Identify which cell holds the provided text, then report its (X, Y) central coordinate. 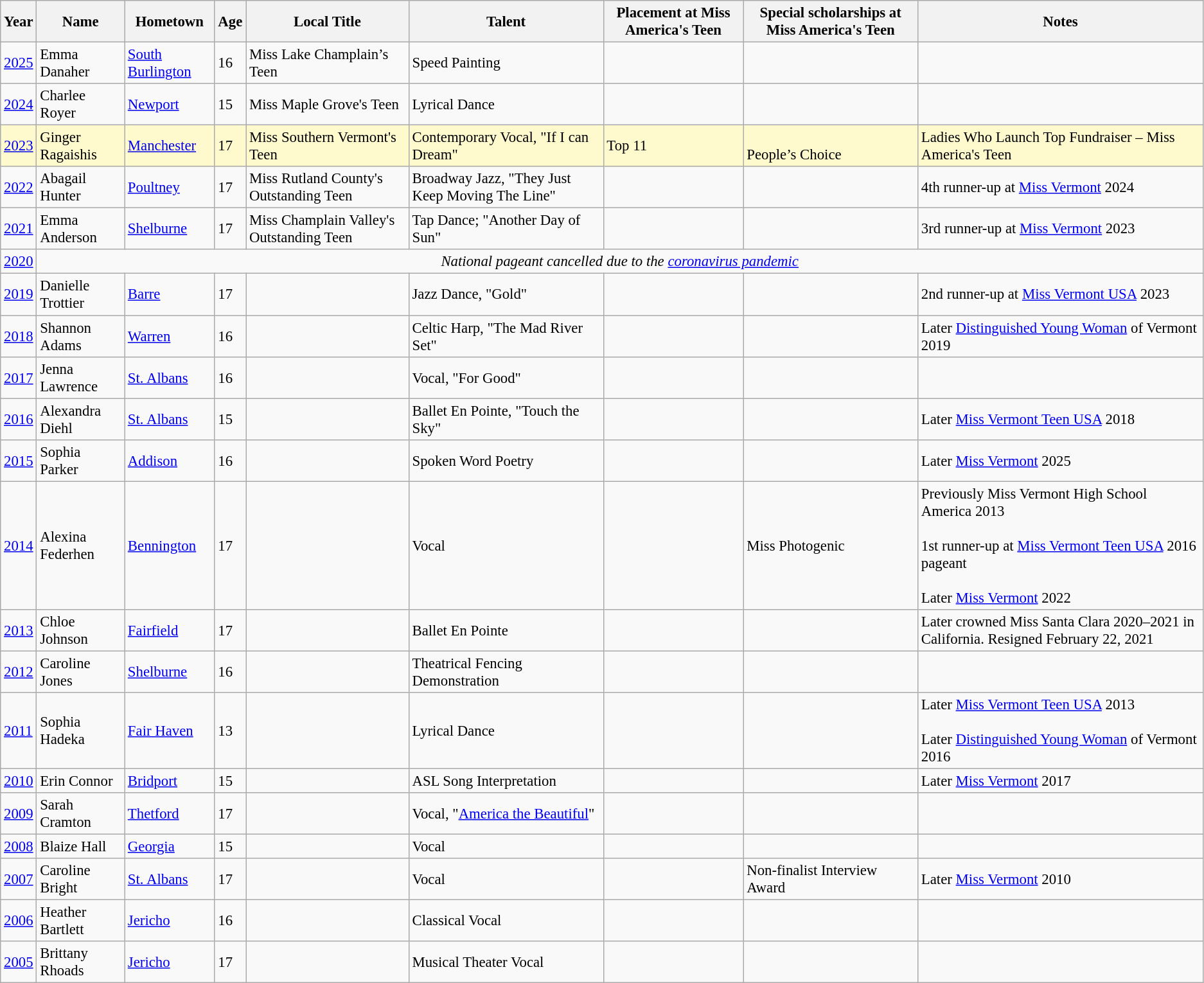
Miss Lake Champlain’s Teen (328, 63)
Bennington (170, 545)
2nd runner-up at Miss Vermont USA 2023 (1061, 294)
2019 (19, 294)
Contemporary Vocal, "If I can Dream" (506, 146)
Shannon Adams (81, 337)
Vocal, "America the Beautiful" (506, 813)
13 (230, 731)
Miss Southern Vermont's Teen (328, 146)
2012 (19, 672)
2014 (19, 545)
Placement at Miss America's Teen (673, 22)
Warren (170, 337)
Bridport (170, 781)
2007 (19, 879)
Georgia (170, 847)
Jazz Dance, "Gold" (506, 294)
2022 (19, 188)
Abagail Hunter (81, 188)
Sarah Cramton (81, 813)
Vocal, "For Good" (506, 378)
Later Distinguished Young Woman of Vermont 2019 (1061, 337)
Miss Champlain Valley's Outstanding Teen (328, 229)
Later Miss Vermont Teen USA 2018 (1061, 419)
Spoken Word Poetry (506, 460)
2021 (19, 229)
Sophia Parker (81, 460)
Addison (170, 460)
Later crowned Miss Santa Clara 2020–2021 in California. Resigned February 22, 2021 (1061, 631)
Erin Connor (81, 781)
Hometown (170, 22)
Alexina Federhen (81, 545)
2005 (19, 962)
Jenna Lawrence (81, 378)
Ladies Who Launch Top Fundraiser – Miss America's Teen (1061, 146)
Danielle Trottier (81, 294)
Caroline Bright (81, 879)
South Burlington (170, 63)
Sophia Hadeka (81, 731)
Talent (506, 22)
Later Miss Vermont Teen USA 2013Later Distinguished Young Woman of Vermont 2016 (1061, 731)
Ginger Ragaishis (81, 146)
2006 (19, 921)
2008 (19, 847)
Miss Photogenic (831, 545)
ASL Song Interpretation (506, 781)
Age (230, 22)
3rd runner-up at Miss Vermont 2023 (1061, 229)
Alexandra Diehl (81, 419)
Heather Bartlett (81, 921)
National pageant cancelled due to the coronavirus pandemic (620, 261)
Tap Dance; "Another Day of Sun" (506, 229)
2011 (19, 731)
Celtic Harp, "The Mad River Set" (506, 337)
2017 (19, 378)
2009 (19, 813)
Classical Vocal (506, 921)
Manchester (170, 146)
Later Miss Vermont 2025 (1061, 460)
2020 (19, 261)
Miss Maple Grove's Teen (328, 104)
Brittany Rhoads (81, 962)
2018 (19, 337)
Year (19, 22)
Ballet En Pointe (506, 631)
2025 (19, 63)
Special scholarships at Miss America's Teen (831, 22)
Poultney (170, 188)
Previously Miss Vermont High School America 20131st runner-up at Miss Vermont Teen USA 2016 pageantLater Miss Vermont 2022 (1061, 545)
2023 (19, 146)
Emma Danaher (81, 63)
Thetford (170, 813)
Ballet En Pointe, "Touch the Sky" (506, 419)
Top 11 (673, 146)
Broadway Jazz, "They Just Keep Moving The Line" (506, 188)
Theatrical Fencing Demonstration (506, 672)
Emma Anderson (81, 229)
Later Miss Vermont 2010 (1061, 879)
Blaize Hall (81, 847)
Charlee Royer (81, 104)
2015 (19, 460)
Name (81, 22)
Chloe Johnson (81, 631)
Newport (170, 104)
Musical Theater Vocal (506, 962)
Speed Painting (506, 63)
Local Title (328, 22)
2010 (19, 781)
2016 (19, 419)
Non-finalist Interview Award (831, 879)
Notes (1061, 22)
Fairfield (170, 631)
Later Miss Vermont 2017 (1061, 781)
Miss Rutland County's Outstanding Teen (328, 188)
Barre (170, 294)
2024 (19, 104)
Caroline Jones (81, 672)
Fair Haven (170, 731)
People’s Choice (831, 146)
2013 (19, 631)
4th runner-up at Miss Vermont 2024 (1061, 188)
